From the cell containing the given text, extract its center point as [X, Y] coordinate. 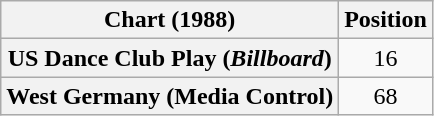
16 [386, 58]
West Germany (Media Control) [170, 96]
Chart (1988) [170, 20]
US Dance Club Play (Billboard) [170, 58]
Position [386, 20]
68 [386, 96]
